Identify which cell holds the provided text, then report its [x, y] central coordinate. 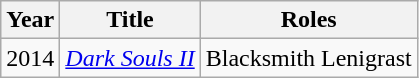
2014 [30, 58]
Roles [308, 20]
Dark Souls II [130, 58]
Title [130, 20]
Blacksmith Lenigrast [308, 58]
Year [30, 20]
